Locate the cell with the specified text and output its [X, Y] center coordinate. 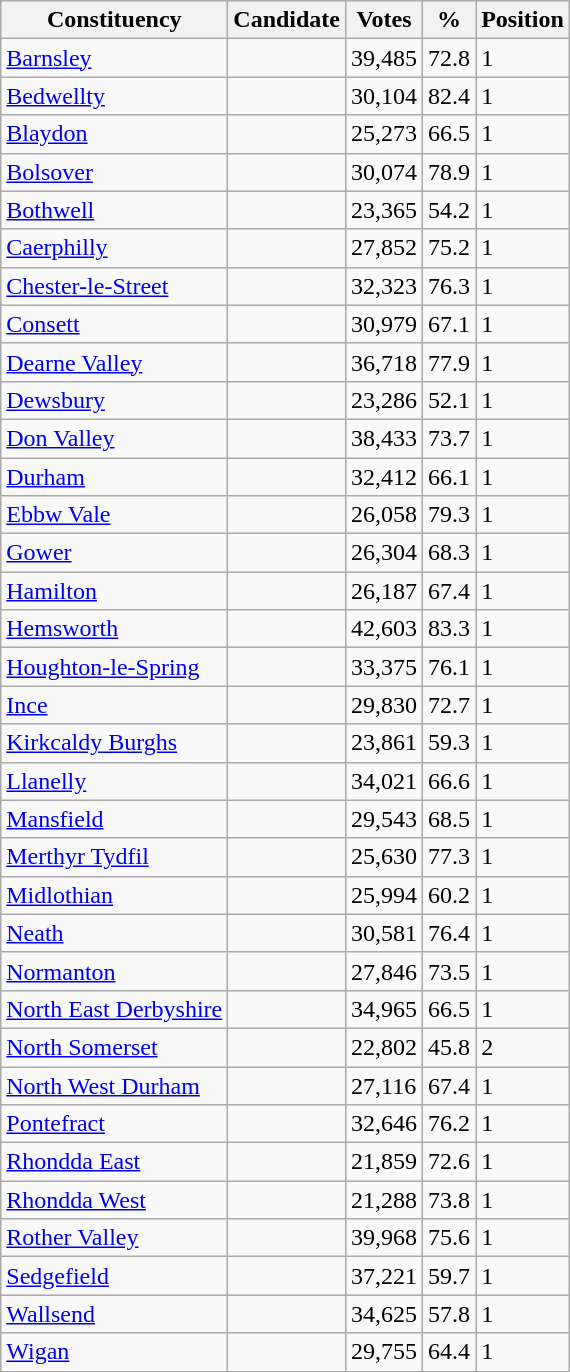
72.7 [450, 705]
60.2 [450, 895]
83.3 [450, 629]
Position [523, 20]
25,994 [384, 895]
32,323 [384, 286]
73.7 [450, 438]
Barnsley [114, 58]
66.1 [450, 477]
29,830 [384, 705]
29,755 [384, 1352]
Chester-le-Street [114, 286]
38,433 [384, 438]
Midlothian [114, 895]
Candidate [287, 20]
21,859 [384, 1162]
Rhondda West [114, 1200]
Wallsend [114, 1314]
57.8 [450, 1314]
76.1 [450, 667]
Ebbw Vale [114, 515]
78.9 [450, 172]
Caerphilly [114, 248]
Mansfield [114, 819]
Normanton [114, 971]
66.6 [450, 781]
30,581 [384, 933]
59.3 [450, 743]
Gower [114, 553]
75.6 [450, 1238]
34,965 [384, 1009]
42,603 [384, 629]
North Somerset [114, 1047]
76.2 [450, 1124]
North West Durham [114, 1085]
59.7 [450, 1276]
Hamilton [114, 591]
27,116 [384, 1085]
Don Valley [114, 438]
Wigan [114, 1352]
72.6 [450, 1162]
Dewsbury [114, 400]
68.3 [450, 553]
34,021 [384, 781]
30,979 [384, 324]
Durham [114, 477]
Merthyr Tydfil [114, 857]
North East Derbyshire [114, 1009]
Bothwell [114, 210]
68.5 [450, 819]
Votes [384, 20]
29,543 [384, 819]
45.8 [450, 1047]
76.4 [450, 933]
77.3 [450, 857]
26,304 [384, 553]
77.9 [450, 362]
Bolsover [114, 172]
73.8 [450, 1200]
32,646 [384, 1124]
72.8 [450, 58]
23,286 [384, 400]
30,074 [384, 172]
39,485 [384, 58]
34,625 [384, 1314]
76.3 [450, 286]
33,375 [384, 667]
39,968 [384, 1238]
23,365 [384, 210]
82.4 [450, 96]
Hemsworth [114, 629]
25,273 [384, 134]
37,221 [384, 1276]
79.3 [450, 515]
67.1 [450, 324]
26,187 [384, 591]
27,846 [384, 971]
54.2 [450, 210]
Blaydon [114, 134]
21,288 [384, 1200]
64.4 [450, 1352]
Neath [114, 933]
Kirkcaldy Burghs [114, 743]
Dearne Valley [114, 362]
73.5 [450, 971]
Constituency [114, 20]
22,802 [384, 1047]
Rhondda East [114, 1162]
2 [523, 1047]
% [450, 20]
32,412 [384, 477]
36,718 [384, 362]
Pontefract [114, 1124]
Sedgefield [114, 1276]
Ince [114, 705]
Bedwellty [114, 96]
27,852 [384, 248]
52.1 [450, 400]
75.2 [450, 248]
Rother Valley [114, 1238]
Consett [114, 324]
30,104 [384, 96]
23,861 [384, 743]
25,630 [384, 857]
26,058 [384, 515]
Llanelly [114, 781]
Houghton-le-Spring [114, 667]
